Provide the (x, y) coordinate of the cell's center where the given text is located.  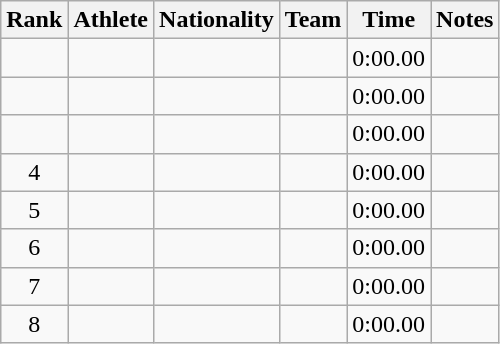
8 (34, 324)
4 (34, 172)
Time (389, 20)
5 (34, 210)
Notes (465, 20)
7 (34, 286)
Team (313, 20)
Athlete (111, 20)
Nationality (217, 20)
6 (34, 248)
Rank (34, 20)
